Return the [x, y] coordinate for the center point of the cell that contains the specified text.  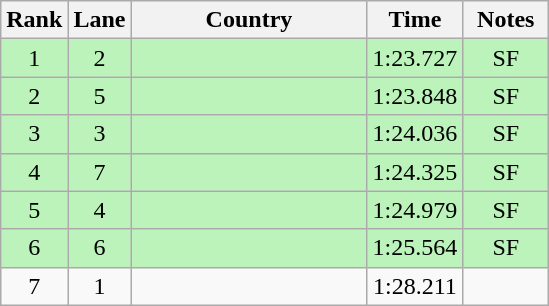
Notes [506, 20]
1:25.564 [415, 248]
1:24.036 [415, 134]
Time [415, 20]
Country [249, 20]
Lane [100, 20]
1:24.325 [415, 172]
1:23.848 [415, 96]
1:23.727 [415, 58]
Rank [34, 20]
1:24.979 [415, 210]
1:28.211 [415, 286]
